Determine the (x, y) coordinate at the center of the cell enclosing the given text.  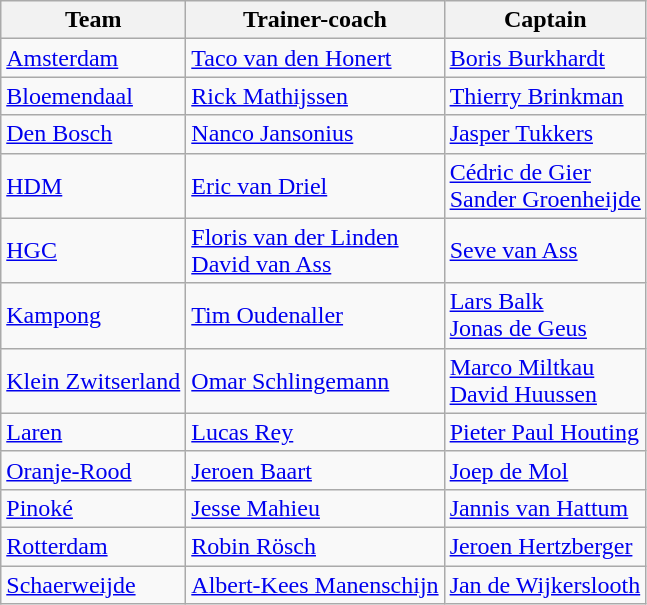
Schaerweijde (94, 585)
Cédric de Gier Sander Groenheijde (545, 186)
Albert-Kees Manenschijn (315, 585)
Team (94, 20)
Pieter Paul Houting (545, 432)
Joep de Mol (545, 470)
Jesse Mahieu (315, 508)
Jeroen Hertzberger (545, 546)
Amsterdam (94, 58)
Kampong (94, 316)
Marco Miltkau David Huussen (545, 380)
Jan de Wijkerslooth (545, 585)
Oranje-Rood (94, 470)
Boris Burkhardt (545, 58)
Rick Mathijssen (315, 96)
HDM (94, 186)
Seve van Ass (545, 250)
Floris van der Linden David van Ass (315, 250)
Taco van den Honert (315, 58)
Tim Oudenaller (315, 316)
Laren (94, 432)
Lucas Rey (315, 432)
Captain (545, 20)
Jasper Tukkers (545, 134)
Lars Balk Jonas de Geus (545, 316)
Den Bosch (94, 134)
Robin Rösch (315, 546)
Pinoké (94, 508)
Bloemendaal (94, 96)
Jannis van Hattum (545, 508)
Thierry Brinkman (545, 96)
Eric van Driel (315, 186)
Klein Zwitserland (94, 380)
Nanco Jansonius (315, 134)
Rotterdam (94, 546)
Trainer-coach (315, 20)
HGC (94, 250)
Omar Schlingemann (315, 380)
Jeroen Baart (315, 470)
